For the text-containing cell, return its midpoint in (X, Y) coordinate format. 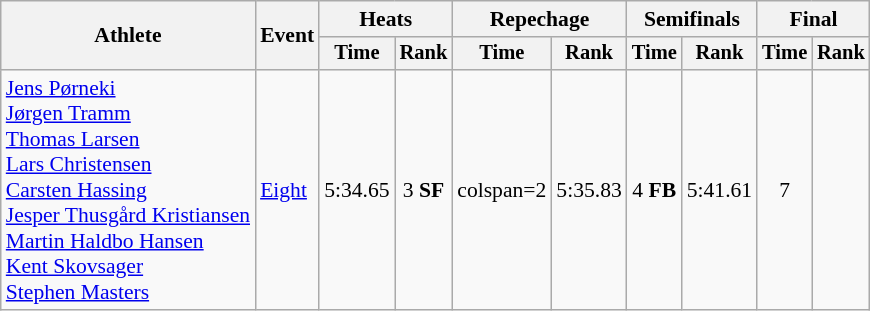
Final (813, 19)
5:34.65 (356, 190)
7 (784, 190)
Athlete (128, 36)
Eight (287, 190)
3 SF (424, 190)
Semifinals (692, 19)
5:35.83 (588, 190)
colspan=2 (502, 190)
5:41.61 (720, 190)
Heats (386, 19)
Jens PørnekiJørgen TrammThomas LarsenLars ChristensenCarsten HassingJesper Thusgård KristiansenMartin Haldbo HansenKent SkovsagerStephen Masters (128, 190)
Repechage (540, 19)
Event (287, 36)
4 FB (654, 190)
